Find where the given text appears and provide that cell's center as [x, y] coordinate. 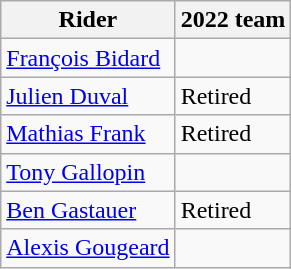
Julien Duval [88, 96]
Rider [88, 20]
Tony Gallopin [88, 172]
Alexis Gougeard [88, 248]
Ben Gastauer [88, 210]
François Bidard [88, 58]
Mathias Frank [88, 134]
2022 team [233, 20]
